Locate the cell with the specified text and output its (x, y) center coordinate. 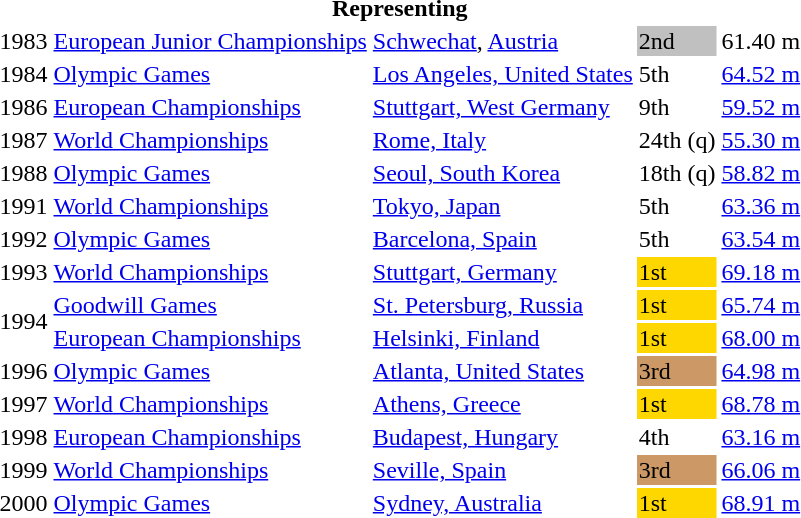
4th (677, 437)
Seville, Spain (502, 470)
Los Angeles, United States (502, 74)
Stuttgart, Germany (502, 272)
Goodwill Games (210, 305)
Budapest, Hungary (502, 437)
Sydney, Australia (502, 503)
24th (q) (677, 140)
18th (q) (677, 173)
Tokyo, Japan (502, 206)
Schwechat, Austria (502, 41)
European Junior Championships (210, 41)
Rome, Italy (502, 140)
St. Petersburg, Russia (502, 305)
Barcelona, Spain (502, 239)
Atlanta, United States (502, 371)
2nd (677, 41)
Athens, Greece (502, 404)
Helsinki, Finland (502, 338)
Stuttgart, West Germany (502, 107)
9th (677, 107)
Seoul, South Korea (502, 173)
